Provide the [X, Y] coordinate of the cell's center where the given text is located.  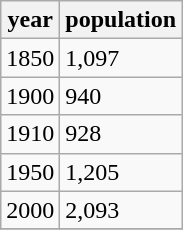
2,093 [121, 210]
2000 [30, 210]
1910 [30, 134]
1,097 [121, 58]
1950 [30, 172]
population [121, 20]
year [30, 20]
1,205 [121, 172]
1850 [30, 58]
928 [121, 134]
940 [121, 96]
1900 [30, 96]
